Return (x, y) of the center of cell containing provided text 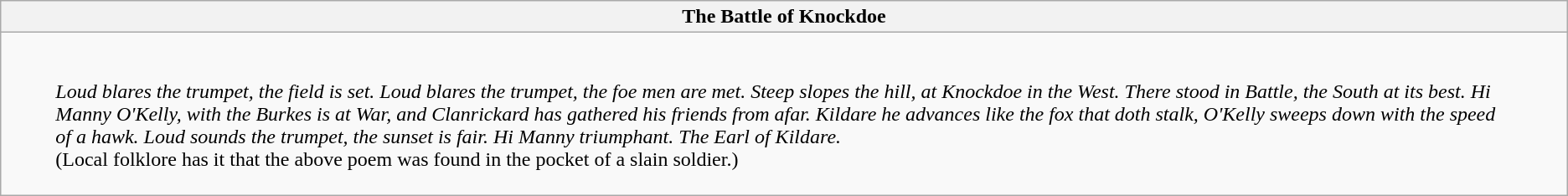
The Battle of Knockdoe (784, 17)
